Pinpoint the cell where the given text exists, returning its (X, Y) midpoint coordinate. 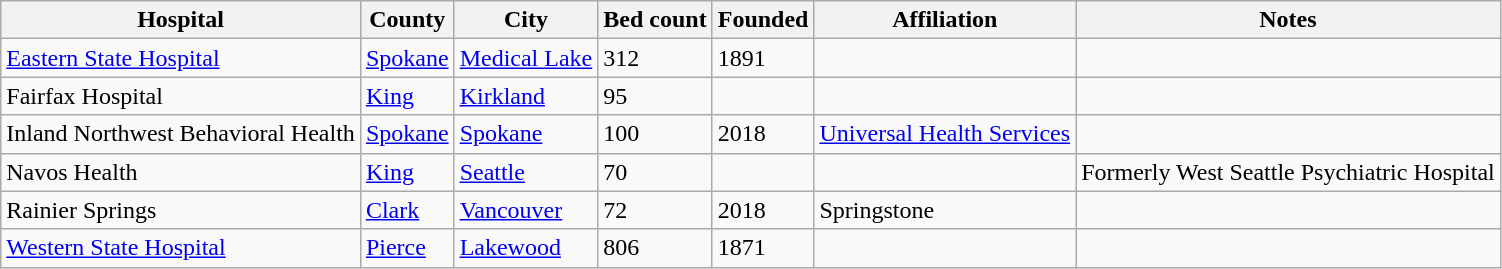
1891 (763, 58)
Notes (1288, 20)
Vancouver (526, 210)
72 (655, 210)
Springstone (945, 210)
Lakewood (526, 248)
Medical Lake (526, 58)
County (407, 20)
City (526, 20)
100 (655, 134)
Fairfax Hospital (181, 96)
Eastern State Hospital (181, 58)
Inland Northwest Behavioral Health (181, 134)
Founded (763, 20)
Western State Hospital (181, 248)
312 (655, 58)
806 (655, 248)
Universal Health Services (945, 134)
Kirkland (526, 96)
Rainier Springs (181, 210)
1871 (763, 248)
Bed count (655, 20)
95 (655, 96)
Seattle (526, 172)
Formerly West Seattle Psychiatric Hospital (1288, 172)
Clark (407, 210)
Hospital (181, 20)
Affiliation (945, 20)
70 (655, 172)
Navos Health (181, 172)
Pierce (407, 248)
